Return (x, y) of the center of cell containing provided text 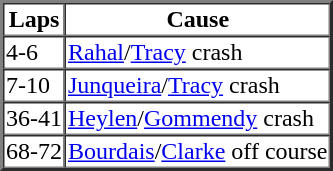
Rahal/Tracy crash (198, 52)
36-41 (34, 118)
Cause (198, 20)
Laps (34, 20)
68-72 (34, 152)
Heylen/Gommendy crash (198, 118)
Bourdais/Clarke off course (198, 152)
7-10 (34, 86)
4-6 (34, 52)
Junqueira/Tracy crash (198, 86)
